Detect which cell encompasses the target text, then output its [X, Y] center coordinate. 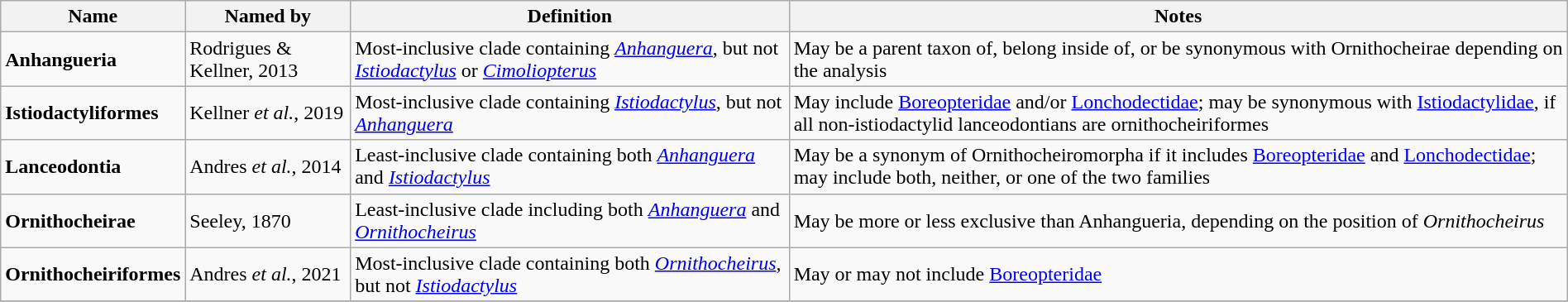
Andres et al., 2014 [268, 167]
May be more or less exclusive than Anhangueria, depending on the position of Ornithocheirus [1178, 220]
Andres et al., 2021 [268, 275]
Most-inclusive clade containing Istiodactylus, but not Anhanguera [570, 113]
Ornithocheirae [93, 220]
Lanceodontia [93, 167]
Kellner et al., 2019 [268, 113]
Anhangueria [93, 60]
Most-inclusive clade containing both Ornithocheirus, but not Istiodactylus [570, 275]
Least-inclusive clade including both Anhanguera and Ornithocheirus [570, 220]
May or may not include Boreopteridae [1178, 275]
Seeley, 1870 [268, 220]
Named by [268, 17]
Rodrigues & Kellner, 2013 [268, 60]
Definition [570, 17]
Least-inclusive clade containing both Anhanguera and Istiodactylus [570, 167]
Ornithocheiriformes [93, 275]
Notes [1178, 17]
Most-inclusive clade containing Anhanguera, but not Istiodactylus or Cimoliopterus [570, 60]
May be a parent taxon of, belong inside of, or be synonymous with Ornithocheirae depending on the analysis [1178, 60]
Name [93, 17]
May be a synonym of Ornithocheiromorpha if it includes Boreopteridae and Lonchodectidae; may include both, neither, or one of the two families [1178, 167]
Istiodactyliformes [93, 113]
